Detect which cell encompasses the target text, then output its [x, y] center coordinate. 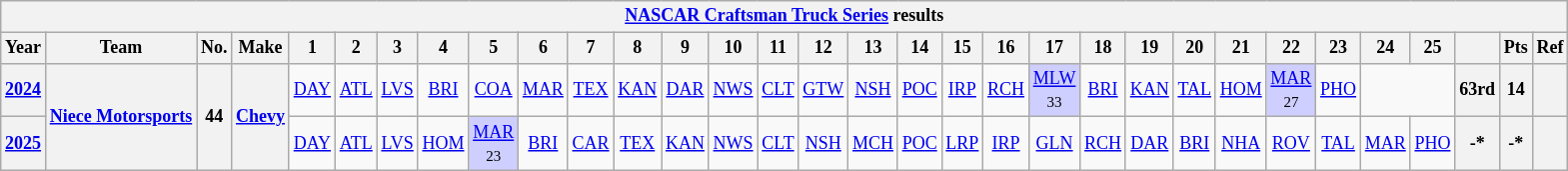
10 [734, 48]
LRP [962, 144]
25 [1433, 48]
MAR27 [1291, 90]
Team [120, 48]
18 [1103, 48]
7 [591, 48]
Niece Motorsports [120, 116]
Year [24, 48]
9 [686, 48]
11 [778, 48]
2024 [24, 90]
Ref [1550, 48]
19 [1149, 48]
2025 [24, 144]
23 [1339, 48]
5 [494, 48]
4 [444, 48]
1 [312, 48]
24 [1385, 48]
MAR23 [494, 144]
15 [962, 48]
CAR [591, 144]
3 [398, 48]
COA [494, 90]
ROV [1291, 144]
MLW33 [1053, 90]
13 [873, 48]
GTW [823, 90]
17 [1053, 48]
21 [1241, 48]
20 [1194, 48]
NASCAR Craftsman Truck Series results [784, 16]
MCH [873, 144]
Make [261, 48]
Chevy [261, 116]
12 [823, 48]
NHA [1241, 144]
2 [356, 48]
No. [214, 48]
6 [544, 48]
8 [638, 48]
16 [1006, 48]
63rd [1477, 90]
Pts [1515, 48]
22 [1291, 48]
44 [214, 116]
GLN [1053, 144]
